Pinpoint the cell where the given text exists, returning its [X, Y] midpoint coordinate. 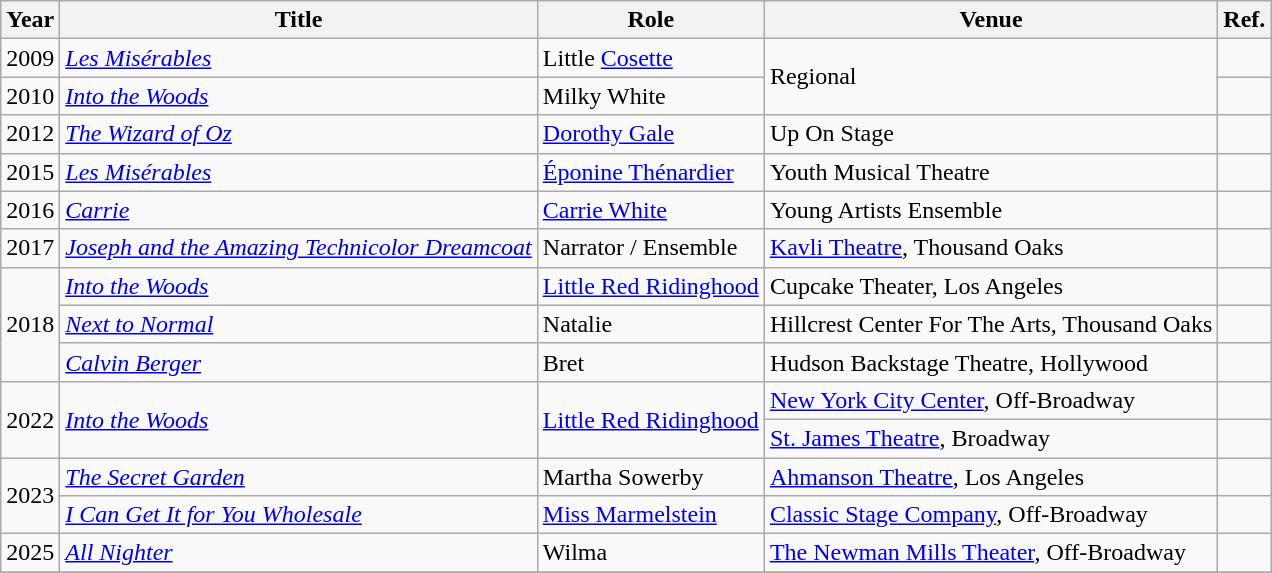
Kavli Theatre, Thousand Oaks [990, 248]
St. James Theatre, Broadway [990, 438]
Title [298, 20]
Miss Marmelstein [650, 515]
Bret [650, 362]
Year [30, 20]
Venue [990, 20]
Youth Musical Theatre [990, 172]
The Newman Mills Theater, Off-Broadway [990, 553]
Wilma [650, 553]
Classic Stage Company, Off-Broadway [990, 515]
Dorothy Gale [650, 134]
Ref. [1244, 20]
Éponine Thénardier [650, 172]
The Secret Garden [298, 477]
Next to Normal [298, 324]
Carrie White [650, 210]
Regional [990, 77]
Cupcake Theater, Los Angeles [990, 286]
Martha Sowerby [650, 477]
The Wizard of Oz [298, 134]
I Can Get It for You Wholesale [298, 515]
2017 [30, 248]
2016 [30, 210]
2023 [30, 496]
Role [650, 20]
2010 [30, 96]
Little Cosette [650, 58]
Milky White [650, 96]
Ahmanson Theatre, Los Angeles [990, 477]
Hudson Backstage Theatre, Hollywood [990, 362]
2022 [30, 419]
New York City Center, Off-Broadway [990, 400]
Natalie [650, 324]
Narrator / Ensemble [650, 248]
Up On Stage [990, 134]
Joseph and the Amazing Technicolor Dreamcoat [298, 248]
Hillcrest Center For The Arts, Thousand Oaks [990, 324]
2015 [30, 172]
Carrie [298, 210]
Young Artists Ensemble [990, 210]
Calvin Berger [298, 362]
2012 [30, 134]
All Nighter [298, 553]
2018 [30, 324]
2025 [30, 553]
2009 [30, 58]
